Return [x, y] of the center of cell containing provided text 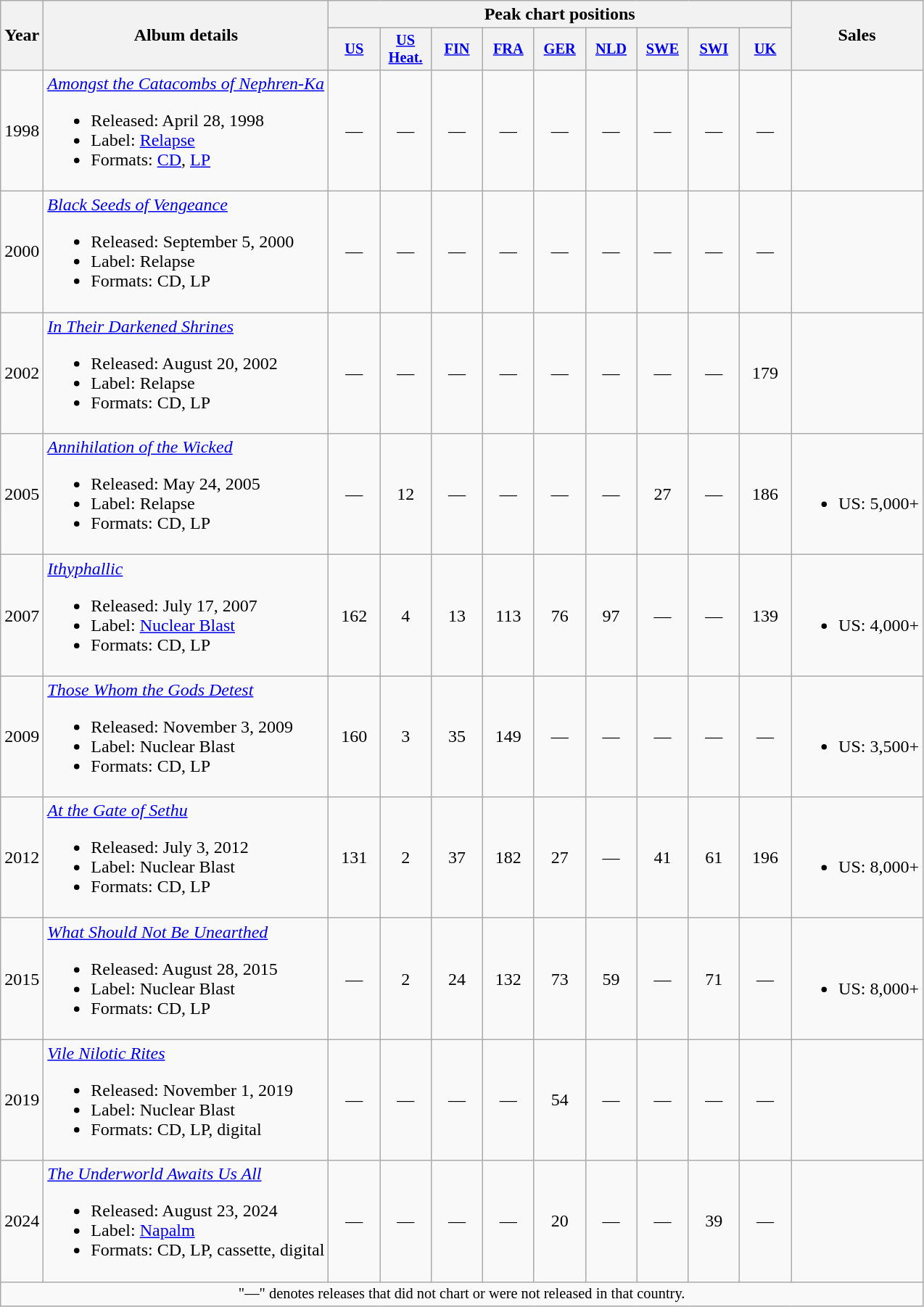
139 [766, 615]
2015 [22, 979]
160 [354, 737]
149 [508, 737]
US: 3,500+ [857, 737]
61 [714, 857]
162 [354, 615]
2007 [22, 615]
1998 [22, 131]
Annihilation of the WickedReleased: May 24, 2005Label: RelapseFormats: CD, LP [186, 495]
FRA [508, 49]
UK [766, 49]
US: 4,000+ [857, 615]
37 [457, 857]
182 [508, 857]
39 [714, 1221]
2002 [22, 373]
GER [560, 49]
Album details [186, 36]
What Should Not Be UnearthedReleased: August 28, 2015Label: Nuclear BlastFormats: CD, LP [186, 979]
2012 [22, 857]
IthyphallicReleased: July 17, 2007Label: Nuclear BlastFormats: CD, LP [186, 615]
Those Whom the Gods DetestReleased: November 3, 2009Label: Nuclear BlastFormats: CD, LP [186, 737]
73 [560, 979]
Sales [857, 36]
186 [766, 495]
Vile Nilotic RitesReleased: November 1, 2019Label: Nuclear BlastFormats: CD, LP, digital [186, 1100]
54 [560, 1100]
Amongst the Catacombs of Nephren-KaReleased: April 28, 1998Label: RelapseFormats: CD, LP [186, 131]
Black Seeds of VengeanceReleased: September 5, 2000Label: RelapseFormats: CD, LP [186, 252]
The Underworld Awaits Us AllReleased: August 23, 2024Label: NapalmFormats: CD, LP, cassette, digital [186, 1221]
US [354, 49]
FIN [457, 49]
113 [508, 615]
2019 [22, 1100]
41 [663, 857]
131 [354, 857]
USHeat. [406, 49]
SWE [663, 49]
Peak chart positions [560, 15]
2024 [22, 1221]
196 [766, 857]
12 [406, 495]
3 [406, 737]
97 [611, 615]
71 [714, 979]
35 [457, 737]
20 [560, 1221]
179 [766, 373]
In Their Darkened ShrinesReleased: August 20, 2002Label: RelapseFormats: CD, LP [186, 373]
SWI [714, 49]
2009 [22, 737]
132 [508, 979]
76 [560, 615]
2005 [22, 495]
59 [611, 979]
24 [457, 979]
At the Gate of SethuReleased: July 3, 2012Label: Nuclear BlastFormats: CD, LP [186, 857]
4 [406, 615]
2000 [22, 252]
"—" denotes releases that did not chart or were not released in that country. [462, 1294]
13 [457, 615]
Year [22, 36]
US: 5,000+ [857, 495]
NLD [611, 49]
